Determine the (x, y) coordinate at the center of the cell enclosing the given text.  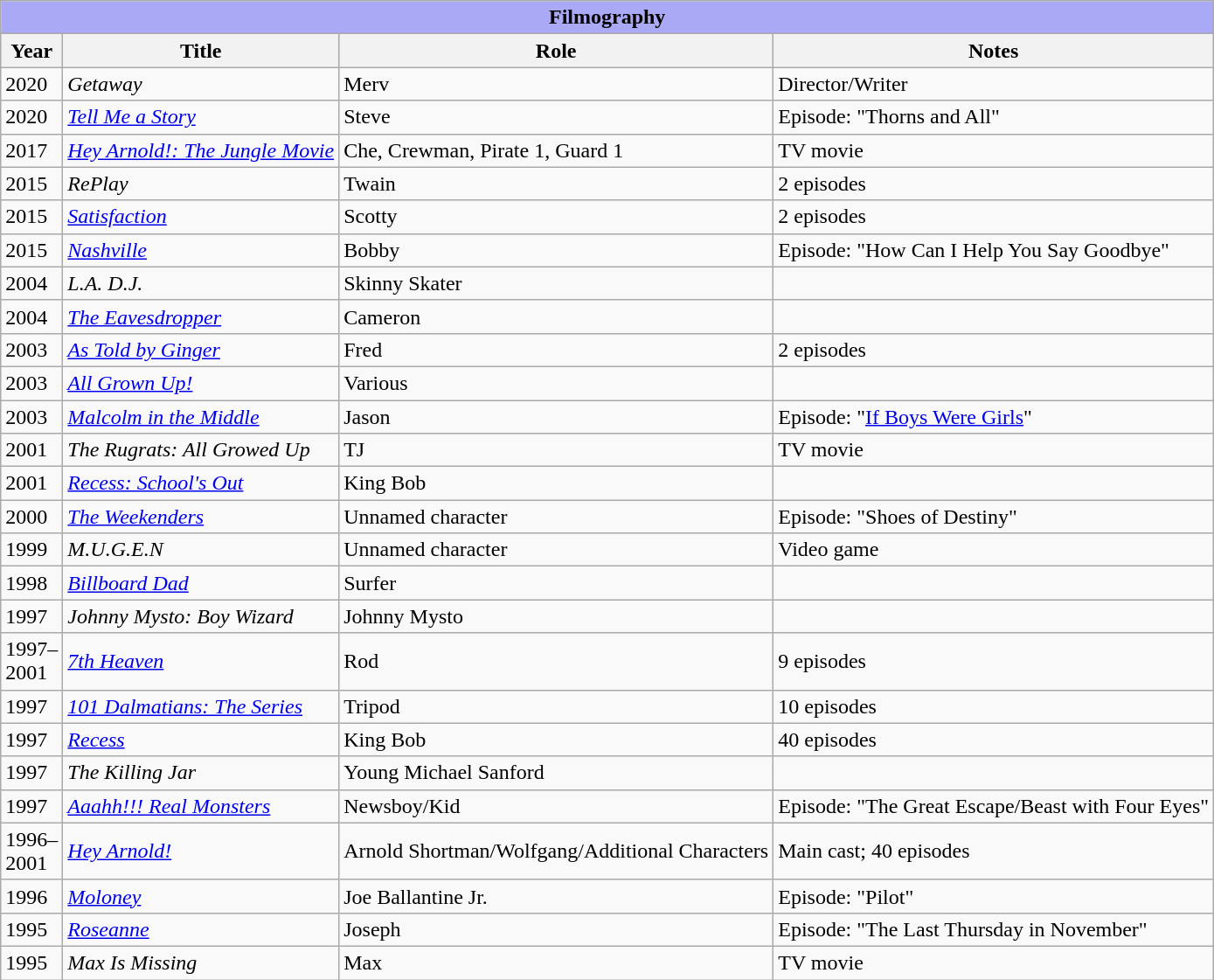
40 episodes (994, 740)
Joseph (556, 929)
Arnold Shortman/Wolfgang/Additional Characters (556, 851)
Young Michael Sanford (556, 773)
L.A. D.J. (201, 283)
Filmography (607, 17)
Episode: "Thorns and All" (994, 117)
Twain (556, 184)
Merv (556, 84)
1996 (31, 896)
Main cast; 40 episodes (994, 851)
Title (201, 51)
RePlay (201, 184)
Getaway (201, 84)
Rod (556, 661)
Tell Me a Story (201, 117)
Surfer (556, 583)
2000 (31, 517)
Bobby (556, 250)
2017 (31, 150)
Notes (994, 51)
Various (556, 383)
The Eavesdropper (201, 316)
Billboard Dad (201, 583)
Recess: School's Out (201, 483)
Johnny Mysto (556, 616)
Aaahh!!! Real Monsters (201, 806)
Fred (556, 350)
Joe Ballantine Jr. (556, 896)
Director/Writer (994, 84)
Recess (201, 740)
Max (556, 963)
The Rugrats: All Growed Up (201, 450)
Role (556, 51)
10 episodes (994, 706)
Episode: "The Last Thursday in November" (994, 929)
Nashville (201, 250)
Cameron (556, 316)
Tripod (556, 706)
1996–2001 (31, 851)
Max Is Missing (201, 963)
1997–2001 (31, 661)
Satisfaction (201, 217)
Year (31, 51)
Malcolm in the Middle (201, 417)
Steve (556, 117)
7th Heaven (201, 661)
M.U.G.E.N (201, 550)
Scotty (556, 217)
Episode: "The Great Escape/Beast with Four Eyes" (994, 806)
As Told by Ginger (201, 350)
Episode: "Pilot" (994, 896)
Roseanne (201, 929)
Hey Arnold!: The Jungle Movie (201, 150)
Jason (556, 417)
Newsboy/Kid (556, 806)
Episode: "Shoes of Destiny" (994, 517)
The Killing Jar (201, 773)
Moloney (201, 896)
Episode: "How Can I Help You Say Goodbye" (994, 250)
Hey Arnold! (201, 851)
All Grown Up! (201, 383)
The Weekenders (201, 517)
Che, Crewman, Pirate 1, Guard 1 (556, 150)
101 Dalmatians: The Series (201, 706)
9 episodes (994, 661)
Johnny Mysto: Boy Wizard (201, 616)
TJ (556, 450)
Video game (994, 550)
Skinny Skater (556, 283)
1999 (31, 550)
Episode: "If Boys Were Girls" (994, 417)
1998 (31, 583)
